Search for the cell housing the specified text and yield its (X, Y) center coordinate. 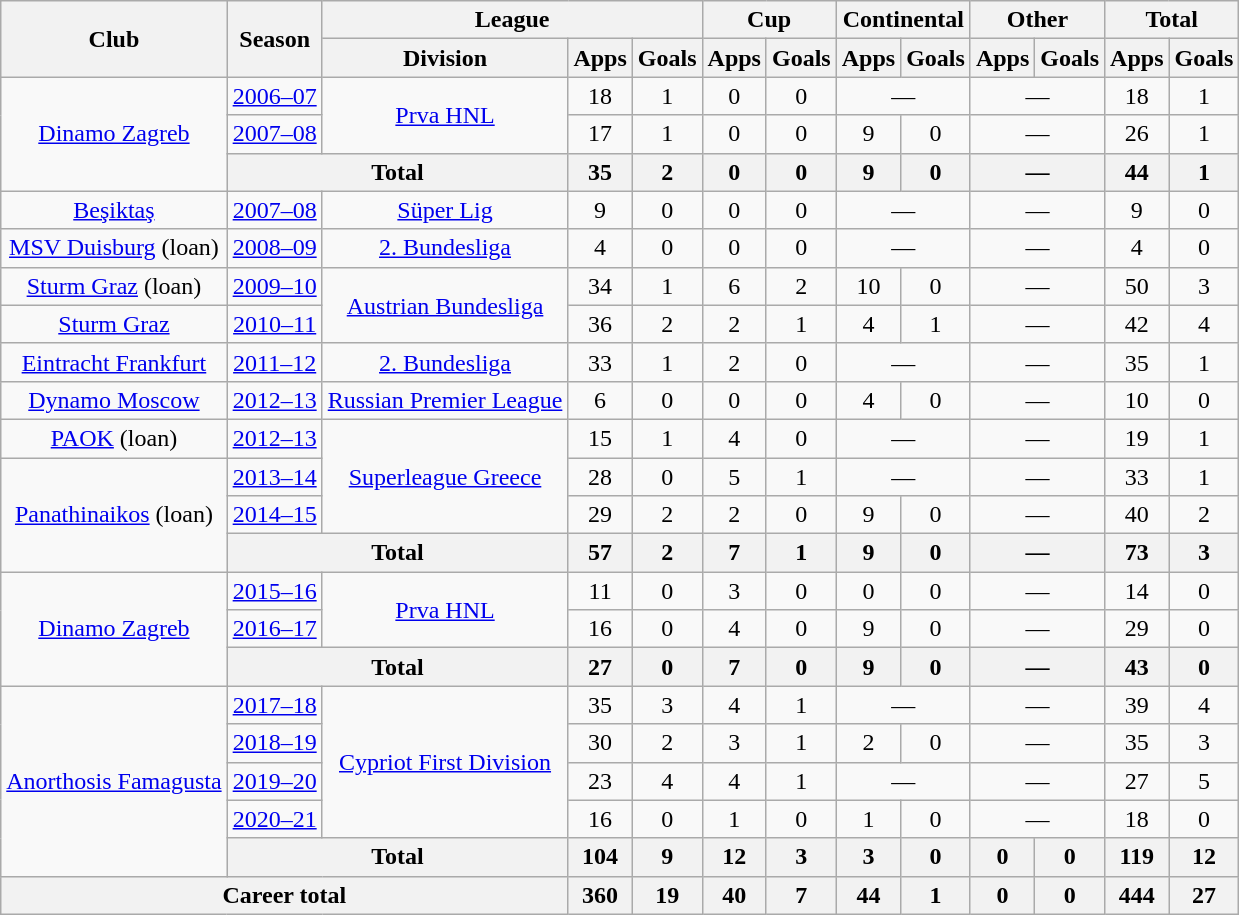
36 (600, 324)
2016–17 (274, 629)
119 (1137, 857)
2009–10 (274, 286)
Süper Lig (445, 210)
PAOK (loan) (114, 438)
360 (600, 895)
30 (600, 743)
43 (1137, 667)
Season (274, 39)
39 (1137, 705)
57 (600, 553)
League (512, 20)
2010–11 (274, 324)
Division (445, 58)
Career total (284, 895)
17 (600, 134)
Club (114, 39)
14 (1137, 591)
Sturm Graz (114, 324)
Cup (769, 20)
Dynamo Moscow (114, 400)
Beşiktaş (114, 210)
Russian Premier League (445, 400)
2015–16 (274, 591)
23 (600, 781)
Superleague Greece (445, 476)
2011–12 (274, 362)
2013–14 (274, 477)
Austrian Bundesliga (445, 305)
Eintracht Frankfurt (114, 362)
444 (1137, 895)
50 (1137, 286)
Sturm Graz (loan) (114, 286)
34 (600, 286)
2020–21 (274, 819)
Anorthosis Famagusta (114, 781)
Cypriot First Division (445, 762)
2019–20 (274, 781)
15 (600, 438)
2008–09 (274, 248)
104 (600, 857)
Other (1037, 20)
2014–15 (274, 515)
2018–19 (274, 743)
11 (600, 591)
26 (1137, 134)
Panathinaikos (loan) (114, 515)
MSV Duisburg (loan) (114, 248)
2006–07 (274, 96)
Continental (903, 20)
2017–18 (274, 705)
73 (1137, 553)
42 (1137, 324)
28 (600, 477)
